Pinpoint the cell where the given text exists, returning its (x, y) midpoint coordinate. 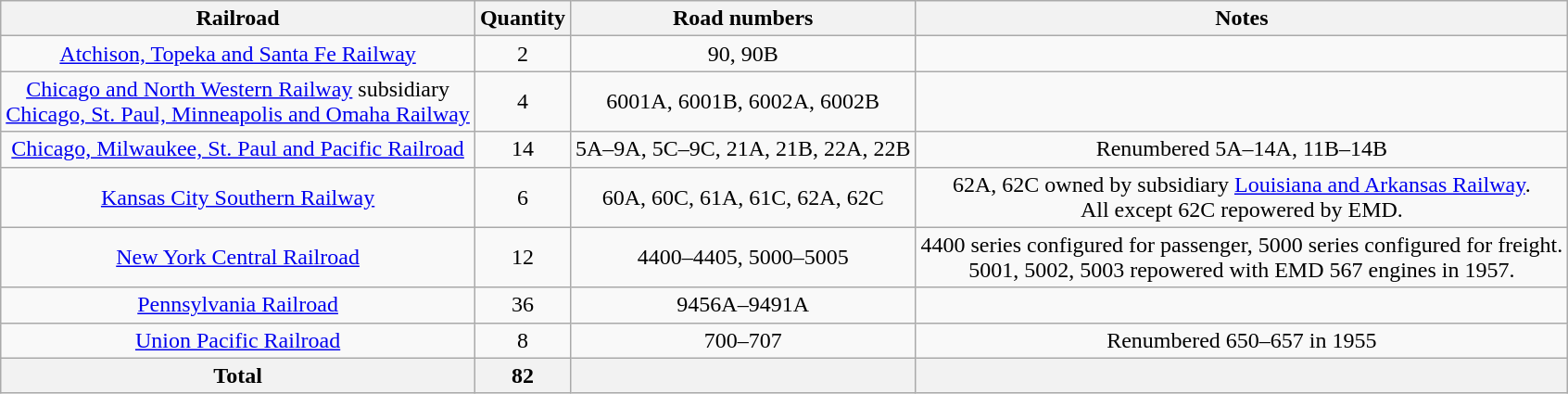
36 (523, 305)
60A, 60C, 61A, 61C, 62A, 62C (742, 197)
Atchison, Topeka and Santa Fe Railway (238, 54)
Total (238, 375)
6001A, 6001B, 6002A, 6002B (742, 102)
Chicago, Milwaukee, St. Paul and Pacific Railroad (238, 149)
700–707 (742, 340)
Quantity (523, 19)
Renumbered 5A–14A, 11B–14B (1242, 149)
90, 90B (742, 54)
4400 series configured for passenger, 5000 series configured for freight.5001, 5002, 5003 repowered with EMD 567 engines in 1957. (1242, 258)
Pennsylvania Railroad (238, 305)
Union Pacific Railroad (238, 340)
9456A–9491A (742, 305)
4400–4405, 5000–5005 (742, 258)
Notes (1242, 19)
4 (523, 102)
8 (523, 340)
6 (523, 197)
5A–9A, 5C–9C, 21A, 21B, 22A, 22B (742, 149)
Kansas City Southern Railway (238, 197)
Railroad (238, 19)
New York Central Railroad (238, 258)
Road numbers (742, 19)
14 (523, 149)
12 (523, 258)
62A, 62C owned by subsidiary Louisiana and Arkansas Railway.All except 62C repowered by EMD. (1242, 197)
Chicago and North Western Railway subsidiaryChicago, St. Paul, Minneapolis and Omaha Railway (238, 102)
82 (523, 375)
Renumbered 650–657 in 1955 (1242, 340)
2 (523, 54)
